Return (X, Y) of the center of cell containing provided text 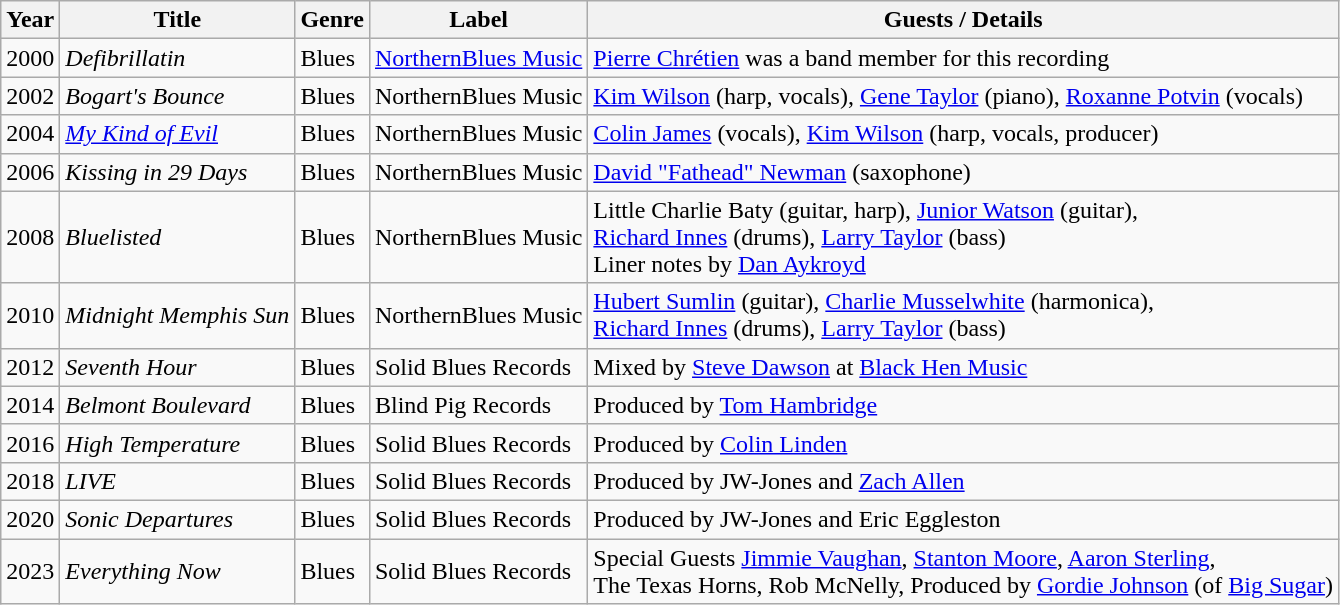
Label (478, 20)
Pierre Chrétien was a band member for this recording (964, 58)
Little Charlie Baty (guitar, harp), Junior Watson (guitar), Richard Innes (drums), Larry Taylor (bass) Liner notes by Dan Aykroyd (964, 237)
Title (178, 20)
Seventh Hour (178, 367)
Produced by Colin Linden (964, 443)
2010 (30, 316)
Produced by JW-Jones and Zach Allen (964, 481)
2008 (30, 237)
2012 (30, 367)
Special Guests Jimmie Vaughan, Stanton Moore, Aaron Sterling, The Texas Horns, Rob McNelly, Produced by Gordie Johnson (of Big Sugar) (964, 570)
2004 (30, 134)
Kissing in 29 Days (178, 172)
2016 (30, 443)
2023 (30, 570)
Produced by JW-Jones and Eric Eggleston (964, 519)
Kim Wilson (harp, vocals), Gene Taylor (piano), Roxanne Potvin (vocals) (964, 96)
Belmont Boulevard (178, 405)
2002 (30, 96)
Genre (332, 20)
2000 (30, 58)
2014 (30, 405)
Year (30, 20)
Guests / Details (964, 20)
Mixed by Steve Dawson at Black Hen Music (964, 367)
Midnight Memphis Sun (178, 316)
Sonic Departures (178, 519)
David "Fathead" Newman (saxophone) (964, 172)
Everything Now (178, 570)
2006 (30, 172)
My Kind of Evil (178, 134)
LIVE (178, 481)
Hubert Sumlin (guitar), Charlie Musselwhite (harmonica),Richard Innes (drums), Larry Taylor (bass) (964, 316)
Bogart's Bounce (178, 96)
2018 (30, 481)
2020 (30, 519)
Defibrillatin (178, 58)
Blind Pig Records (478, 405)
Bluelisted (178, 237)
Produced by Tom Hambridge (964, 405)
Colin James (vocals), Kim Wilson (harp, vocals, producer) (964, 134)
High Temperature (178, 443)
